Detect which cell encompasses the target text, then output its (x, y) center coordinate. 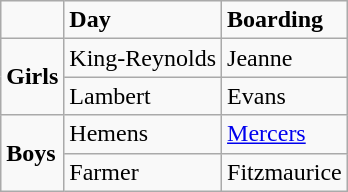
Jeanne (285, 58)
Mercers (285, 134)
Boarding (285, 20)
Girls (32, 77)
Fitzmaurice (285, 172)
Boys (32, 153)
Evans (285, 96)
Hemens (143, 134)
King-Reynolds (143, 58)
Lambert (143, 96)
Farmer (143, 172)
Day (143, 20)
